Determine the (x, y) coordinate at the center of the cell enclosing the given text.  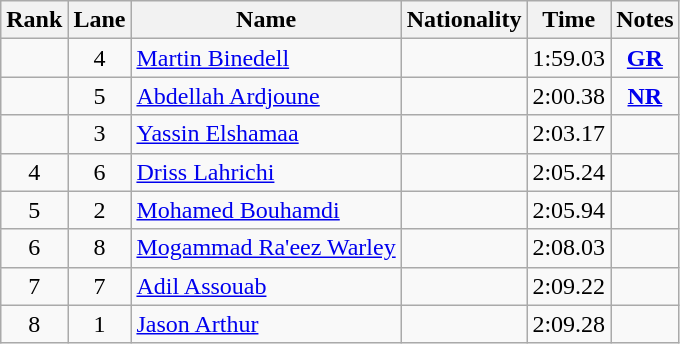
Time (569, 20)
2:09.28 (569, 324)
2:08.03 (569, 248)
Driss Lahrichi (266, 172)
Notes (645, 20)
1 (100, 324)
2 (100, 210)
Adil Assouab (266, 286)
Yassin Elshamaa (266, 134)
GR (645, 58)
Martin Binedell (266, 58)
2:03.17 (569, 134)
Jason Arthur (266, 324)
Mohamed Bouhamdi (266, 210)
Abdellah Ardjoune (266, 96)
2:09.22 (569, 286)
Rank (34, 20)
1:59.03 (569, 58)
Lane (100, 20)
2:05.94 (569, 210)
NR (645, 96)
2:05.24 (569, 172)
2:00.38 (569, 96)
Mogammad Ra'eez Warley (266, 248)
Name (266, 20)
3 (100, 134)
Nationality (464, 20)
